From the cell containing the given text, extract its center point as [x, y] coordinate. 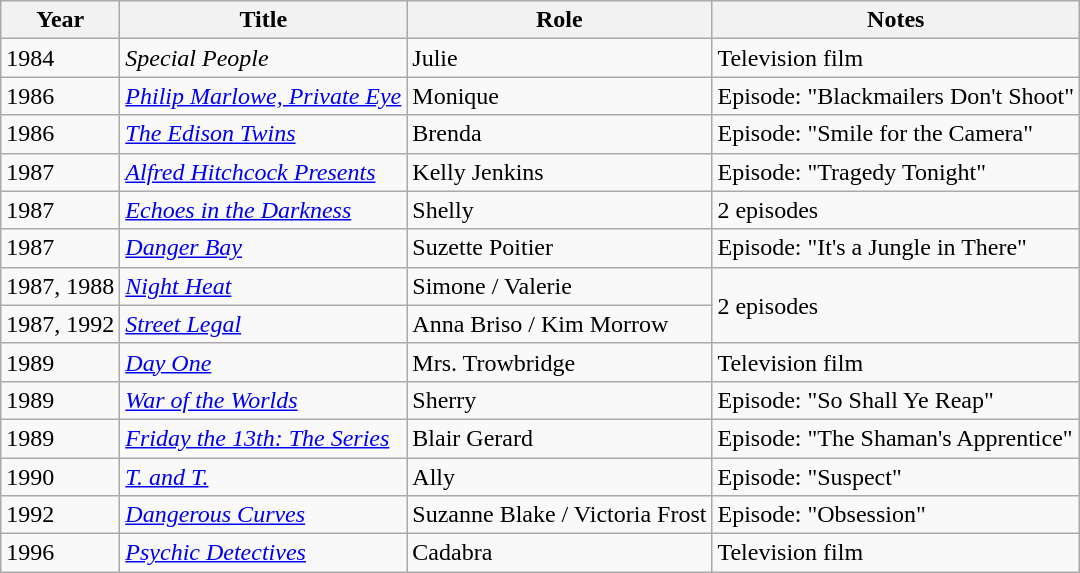
Notes [896, 20]
Philip Marlowe, Private Eye [264, 96]
Shelly [560, 210]
T. and T. [264, 477]
Simone / Valerie [560, 286]
Episode: "Smile for the Camera" [896, 134]
Brenda [560, 134]
1992 [60, 515]
Title [264, 20]
Episode: "Tragedy Tonight" [896, 172]
Special People [264, 58]
The Edison Twins [264, 134]
Echoes in the Darkness [264, 210]
Alfred Hitchcock Presents [264, 172]
Sherry [560, 400]
Danger Bay [264, 248]
Role [560, 20]
1987, 1988 [60, 286]
Friday the 13th: The Series [264, 438]
Kelly Jenkins [560, 172]
Night Heat [264, 286]
Mrs. Trowbridge [560, 362]
Episode: "Suspect" [896, 477]
Suzette Poitier [560, 248]
Suzanne Blake / Victoria Frost [560, 515]
Day One [264, 362]
Episode: "It's a Jungle in There" [896, 248]
1990 [60, 477]
Monique [560, 96]
Episode: "The Shaman's Apprentice" [896, 438]
1984 [60, 58]
Cadabra [560, 553]
Anna Briso / Kim Morrow [560, 324]
Episode: "Obsession" [896, 515]
Dangerous Curves [264, 515]
Episode: "Blackmailers Don't Shoot" [896, 96]
Psychic Detectives [264, 553]
Year [60, 20]
1987, 1992 [60, 324]
1996 [60, 553]
War of the Worlds [264, 400]
Episode: "So Shall Ye Reap" [896, 400]
Julie [560, 58]
Blair Gerard [560, 438]
Street Legal [264, 324]
Ally [560, 477]
